From the cell containing the given text, extract its center point as (X, Y) coordinate. 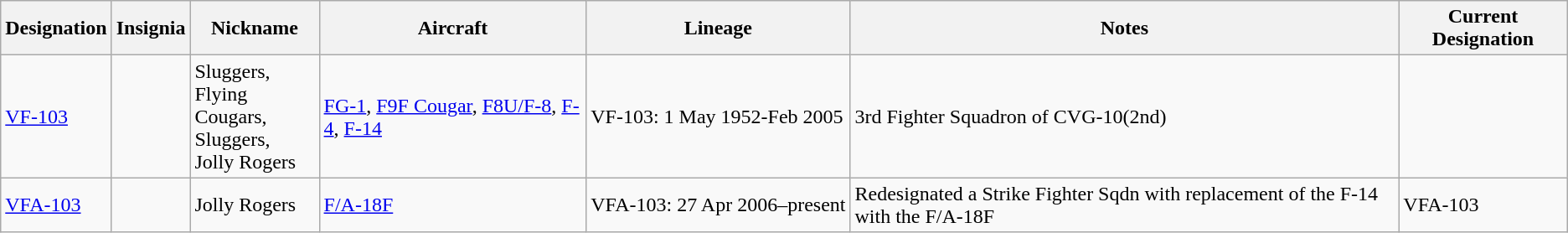
VF-103: 1 May 1952-Feb 2005 (719, 116)
Aircraft (452, 28)
Jolly Rogers (255, 205)
3rd Fighter Squadron of CVG-10(2nd) (1124, 116)
Notes (1124, 28)
Redesignated a Strike Fighter Sqdn with replacement of the F-14 with the F/A-18F (1124, 205)
Sluggers,Flying Cougars,Sluggers,Jolly Rogers (255, 116)
Current Designation (1483, 28)
F/A-18F (452, 205)
Insignia (151, 28)
Lineage (719, 28)
Designation (56, 28)
VFA-103: 27 Apr 2006–present (719, 205)
VF-103 (56, 116)
FG-1, F9F Cougar, F8U/F-8, F-4, F-14 (452, 116)
Nickname (255, 28)
